Identify which cell holds the provided text, then report its [X, Y] central coordinate. 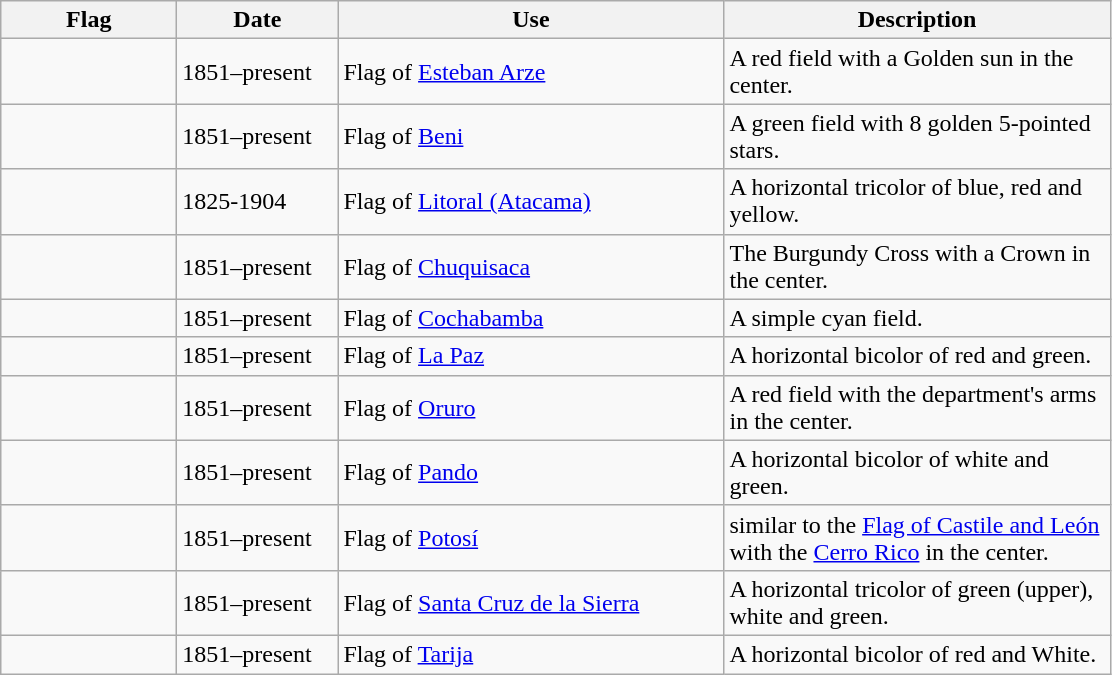
Flag [89, 20]
Flag of Tarija [531, 654]
Description [917, 20]
A horizontal tricolor of blue, red and yellow. [917, 202]
A horizontal bicolor of red and White. [917, 654]
A horizontal tricolor of green (upper), white and green. [917, 602]
A red field with a Golden sun in the center. [917, 72]
Flag of Potosí [531, 538]
A horizontal bicolor of red and green. [917, 356]
A simple cyan field. [917, 318]
Flag of Esteban Arze [531, 72]
Flag of Santa Cruz de la Sierra [531, 602]
A horizontal bicolor of white and green. [917, 472]
Flag of Beni [531, 136]
Flag of Cochabamba [531, 318]
The Burgundy Cross with a Crown in the center. [917, 266]
Use [531, 20]
similar to the Flag of Castile and León with the Cerro Rico in the center. [917, 538]
A green field with 8 golden 5-pointed stars. [917, 136]
Flag of Litoral (Atacama) [531, 202]
Flag of Pando [531, 472]
A red field with the department's arms in the center. [917, 408]
Date [258, 20]
Flag of Oruro [531, 408]
1825-1904 [258, 202]
Flag of Chuquisaca [531, 266]
Flag of La Paz [531, 356]
